Output the (X, Y) coordinate of the center of the cell containing the given text.  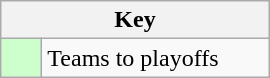
Key (135, 20)
Teams to playoffs (156, 58)
